Return the (X, Y) coordinate for the center point of the cell that contains the specified text.  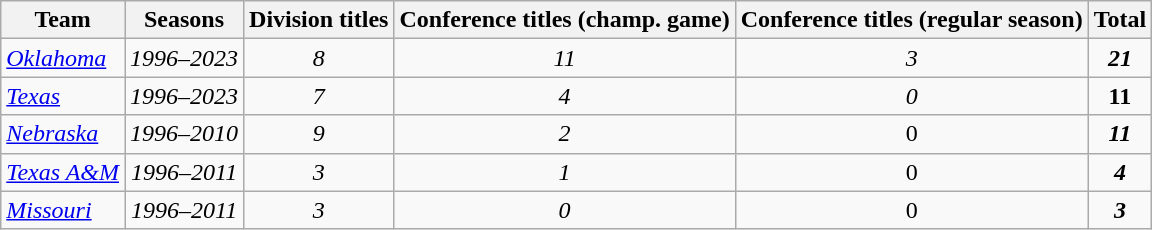
Division titles (319, 20)
Conference titles (regular season) (912, 20)
1996–2010 (184, 134)
Seasons (184, 20)
Conference titles (champ. game) (564, 20)
9 (319, 134)
1 (564, 172)
7 (319, 96)
Total (1120, 20)
Missouri (63, 210)
8 (319, 58)
21 (1120, 58)
Nebraska (63, 134)
Texas A&M (63, 172)
Texas (63, 96)
2 (564, 134)
Oklahoma (63, 58)
Team (63, 20)
